Return the (x, y) coordinate for the center point of the cell that contains the specified text.  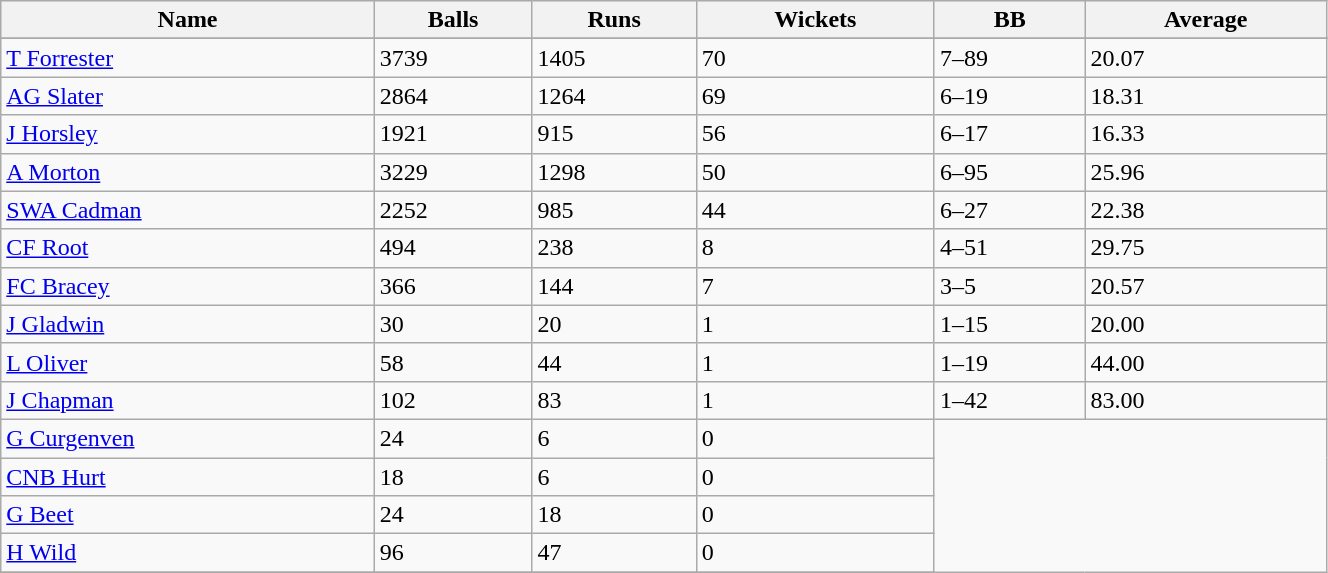
20.57 (1206, 286)
50 (815, 172)
6–27 (1010, 210)
985 (614, 210)
T Forrester (188, 58)
A Morton (188, 172)
1–15 (1010, 324)
Balls (453, 20)
1298 (614, 172)
AG Slater (188, 96)
3–5 (1010, 286)
494 (453, 248)
22.38 (1206, 210)
47 (614, 553)
25.96 (1206, 172)
3739 (453, 58)
CF Root (188, 248)
J Gladwin (188, 324)
2864 (453, 96)
238 (614, 248)
Name (188, 20)
6–17 (1010, 134)
8 (815, 248)
Runs (614, 20)
SWA Cadman (188, 210)
L Oliver (188, 362)
58 (453, 362)
6–95 (1010, 172)
G Beet (188, 515)
30 (453, 324)
102 (453, 400)
G Curgenven (188, 438)
1264 (614, 96)
1–19 (1010, 362)
CNB Hurt (188, 477)
FC Bracey (188, 286)
18.31 (1206, 96)
16.33 (1206, 134)
1–42 (1010, 400)
7–89 (1010, 58)
83.00 (1206, 400)
4–51 (1010, 248)
2252 (453, 210)
Wickets (815, 20)
J Chapman (188, 400)
56 (815, 134)
366 (453, 286)
70 (815, 58)
915 (614, 134)
144 (614, 286)
20.00 (1206, 324)
20.07 (1206, 58)
J Horsley (188, 134)
H Wild (188, 553)
96 (453, 553)
1921 (453, 134)
83 (614, 400)
Average (1206, 20)
20 (614, 324)
7 (815, 286)
69 (815, 96)
6–19 (1010, 96)
1405 (614, 58)
3229 (453, 172)
44.00 (1206, 362)
BB (1010, 20)
29.75 (1206, 248)
